Detect which cell encompasses the target text, then output its [x, y] center coordinate. 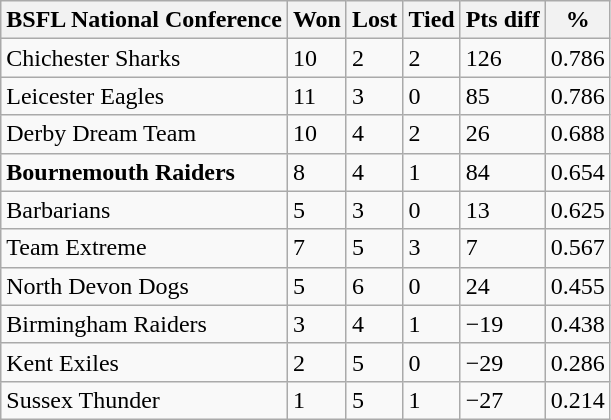
−27 [502, 400]
Pts diff [502, 20]
Lost [374, 20]
Sussex Thunder [144, 400]
−29 [502, 362]
0.567 [578, 248]
8 [316, 172]
0.654 [578, 172]
26 [502, 134]
85 [502, 96]
0.455 [578, 286]
13 [502, 210]
Chichester Sharks [144, 58]
11 [316, 96]
24 [502, 286]
BSFL National Conference [144, 20]
North Devon Dogs [144, 286]
0.625 [578, 210]
Kent Exiles [144, 362]
Barbarians [144, 210]
0.214 [578, 400]
0.438 [578, 324]
Leicester Eagles [144, 96]
Derby Dream Team [144, 134]
0.688 [578, 134]
Birmingham Raiders [144, 324]
Won [316, 20]
84 [502, 172]
% [578, 20]
Tied [432, 20]
6 [374, 286]
0.286 [578, 362]
Team Extreme [144, 248]
126 [502, 58]
Bournemouth Raiders [144, 172]
−19 [502, 324]
